Pinpoint the cell where the given text exists, returning its (X, Y) midpoint coordinate. 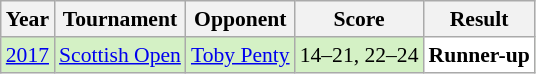
14–21, 22–24 (360, 55)
Opponent (240, 19)
Scottish Open (120, 55)
Toby Penty (240, 55)
Year (28, 19)
2017 (28, 55)
Score (360, 19)
Tournament (120, 19)
Result (480, 19)
Runner-up (480, 55)
